Search for the cell housing the specified text and yield its (X, Y) center coordinate. 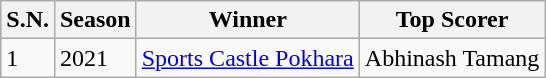
Abhinash Tamang (452, 58)
Season (95, 20)
Sports Castle Pokhara (248, 58)
2021 (95, 58)
S.N. (28, 20)
Winner (248, 20)
1 (28, 58)
Top Scorer (452, 20)
